Determine the (X, Y) coordinate at the center of the cell enclosing the given text.  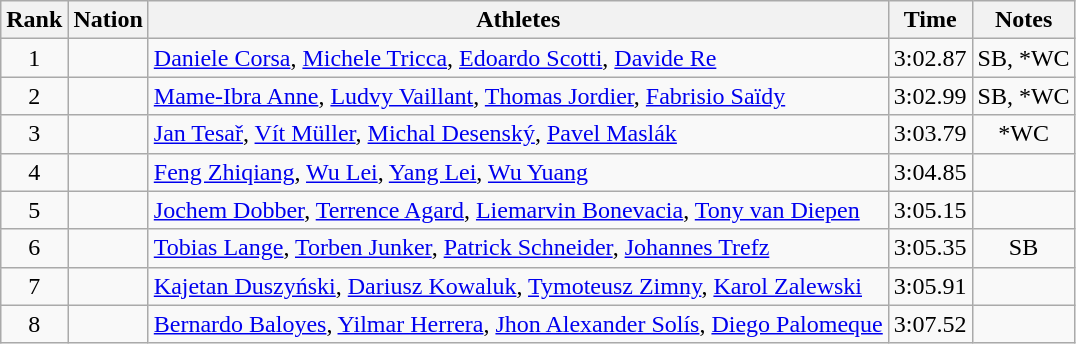
Kajetan Duszyński, Dariusz Kowaluk, Tymoteusz Zimny, Karol Zalewski (518, 286)
Rank (34, 20)
3:07.52 (930, 324)
Nation (108, 20)
3:03.79 (930, 134)
3:05.35 (930, 248)
Time (930, 20)
6 (34, 248)
7 (34, 286)
3:02.87 (930, 58)
2 (34, 96)
Jochem Dobber, Terrence Agard, Liemarvin Bonevacia, Tony van Diepen (518, 210)
Daniele Corsa, Michele Tricca, Edoardo Scotti, Davide Re (518, 58)
Bernardo Baloyes, Yilmar Herrera, Jhon Alexander Solís, Diego Palomeque (518, 324)
Mame-Ibra Anne, Ludvy Vaillant, Thomas Jordier, Fabrisio Saïdy (518, 96)
3:05.91 (930, 286)
Notes (1024, 20)
Tobias Lange, Torben Junker, Patrick Schneider, Johannes Trefz (518, 248)
5 (34, 210)
Jan Tesař, Vít Müller, Michal Desenský, Pavel Maslák (518, 134)
*WC (1024, 134)
4 (34, 172)
Athletes (518, 20)
1 (34, 58)
8 (34, 324)
3 (34, 134)
Feng Zhiqiang, Wu Lei, Yang Lei, Wu Yuang (518, 172)
3:05.15 (930, 210)
SB (1024, 248)
3:04.85 (930, 172)
3:02.99 (930, 96)
